Determine the (X, Y) coordinate at the center of the cell enclosing the given text.  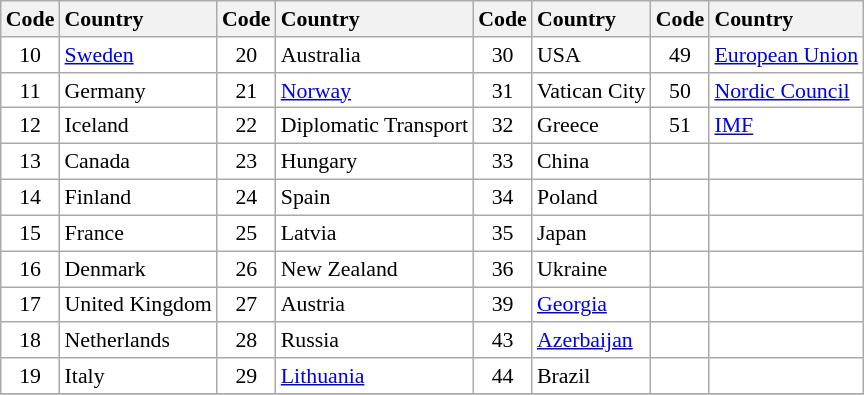
23 (246, 161)
30 (502, 54)
44 (502, 375)
Georgia (592, 304)
33 (502, 161)
Ukraine (592, 268)
14 (30, 197)
Canada (138, 161)
17 (30, 304)
China (592, 161)
21 (246, 90)
28 (246, 340)
Denmark (138, 268)
50 (680, 90)
13 (30, 161)
Lithuania (375, 375)
11 (30, 90)
Spain (375, 197)
Hungary (375, 161)
39 (502, 304)
Australia (375, 54)
Brazil (592, 375)
27 (246, 304)
35 (502, 233)
Azerbaijan (592, 340)
51 (680, 125)
Japan (592, 233)
15 (30, 233)
Italy (138, 375)
26 (246, 268)
16 (30, 268)
Vatican City (592, 90)
Poland (592, 197)
19 (30, 375)
Iceland (138, 125)
18 (30, 340)
Sweden (138, 54)
Russia (375, 340)
20 (246, 54)
Austria (375, 304)
32 (502, 125)
43 (502, 340)
10 (30, 54)
36 (502, 268)
34 (502, 197)
Germany (138, 90)
29 (246, 375)
Diplomatic Transport (375, 125)
Norway (375, 90)
12 (30, 125)
Nordic Council (786, 90)
31 (502, 90)
Finland (138, 197)
United Kingdom (138, 304)
European Union (786, 54)
Netherlands (138, 340)
USA (592, 54)
22 (246, 125)
New Zealand (375, 268)
24 (246, 197)
Greece (592, 125)
25 (246, 233)
France (138, 233)
Latvia (375, 233)
IMF (786, 125)
49 (680, 54)
